Pinpoint the cell where the given text exists, returning its [x, y] midpoint coordinate. 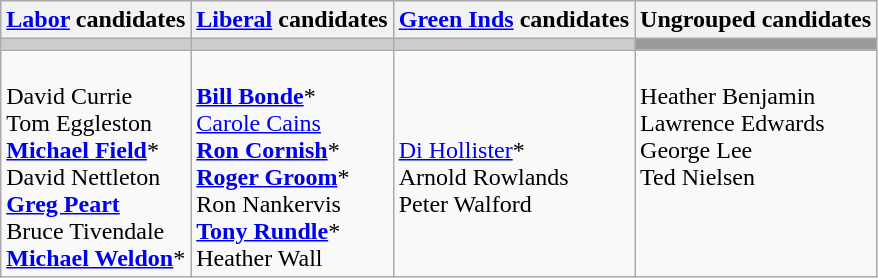
Di Hollister* Arnold Rowlands Peter Walford [514, 164]
David Currie Tom Eggleston Michael Field* David Nettleton Greg Peart Bruce Tivendale Michael Weldon* [96, 164]
Liberal candidates [292, 20]
Bill Bonde* Carole Cains Ron Cornish* Roger Groom* Ron Nankervis Tony Rundle* Heather Wall [292, 164]
Heather Benjamin Lawrence Edwards George Lee Ted Nielsen [756, 164]
Ungrouped candidates [756, 20]
Labor candidates [96, 20]
Green Inds candidates [514, 20]
